Return the (X, Y) coordinate for the center point of the cell that contains the specified text.  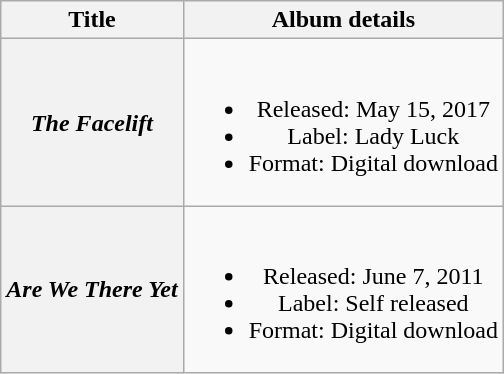
Are We There Yet (92, 290)
Title (92, 20)
Released: June 7, 2011Label: Self releasedFormat: Digital download (343, 290)
The Facelift (92, 122)
Released: May 15, 2017Label: Lady LuckFormat: Digital download (343, 122)
Album details (343, 20)
